Provide the [X, Y] coordinate of the cell's center where the given text is located.  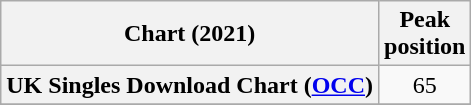
UK Singles Download Chart (OCC) [190, 85]
65 [425, 85]
Peakposition [425, 34]
Chart (2021) [190, 34]
